Search for the cell housing the specified text and yield its (X, Y) center coordinate. 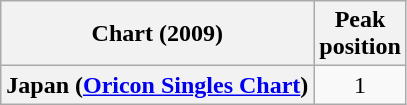
Chart (2009) (158, 34)
1 (360, 85)
Peak position (360, 34)
Japan (Oricon Singles Chart) (158, 85)
